Output the [X, Y] coordinate of the center of the cell containing the given text.  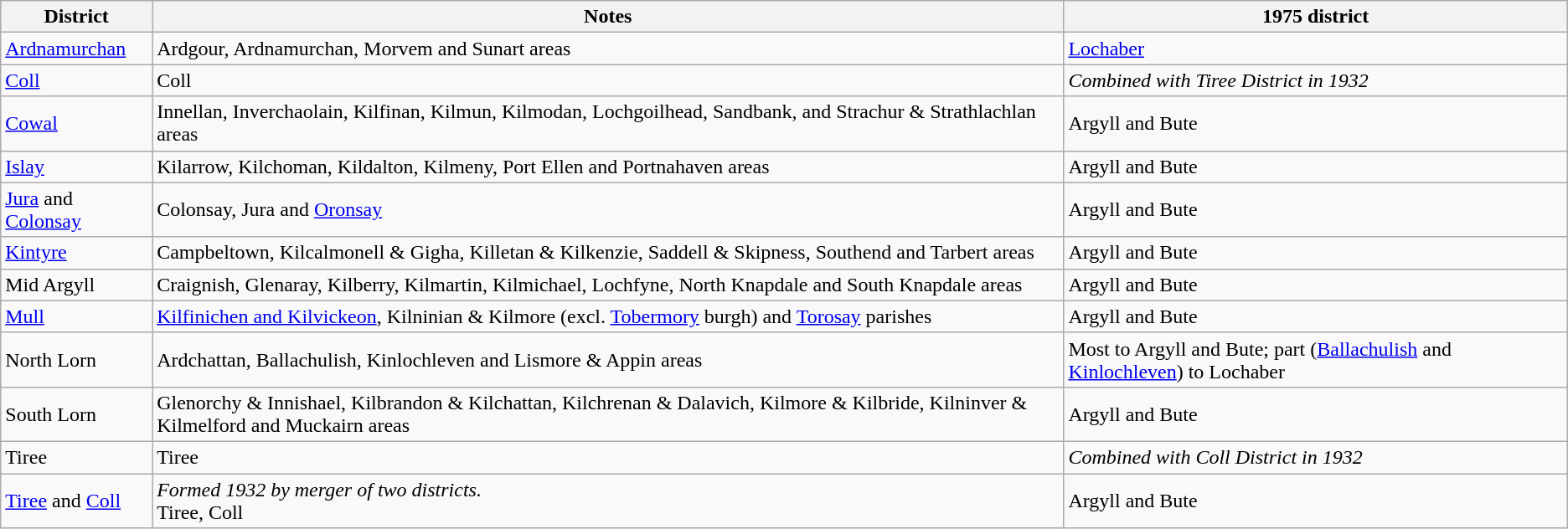
Most to Argyll and Bute; part (Ballachulish and Kinlochleven) to Lochaber [1315, 360]
1975 district [1315, 17]
Craignish, Glenaray, Kilberry, Kilmartin, Kilmichael, Lochfyne, North Knapdale and South Knapdale areas [608, 285]
Campbeltown, Kilcalmonell & Gigha, Killetan & Kilkenzie, Saddell & Skipness, Southend and Tarbert areas [608, 253]
Notes [608, 17]
Kilfinichen and Kilvickeon, Kilninian & Kilmore (excl. Tobermory burgh) and Torosay parishes [608, 316]
District [77, 17]
Lochaber [1315, 49]
Mull [77, 316]
Mid Argyll [77, 285]
South Lorn [77, 413]
Islay [77, 167]
Ardgour, Ardnamurchan, Morvem and Sunart areas [608, 49]
Ardnamurchan [77, 49]
Cowal [77, 124]
Kilarrow, Kilchoman, Kildalton, Kilmeny, Port Ellen and Portnahaven areas [608, 167]
Innellan, Inverchaolain, Kilfinan, Kilmun, Kilmodan, Lochgoilhead, Sandbank, and Strachur & Strathlachlan areas [608, 124]
Formed 1932 by merger of two districts.Tiree, Coll [608, 501]
Tiree and Coll [77, 501]
North Lorn [77, 360]
Kintyre [77, 253]
Combined with Tiree District in 1932 [1315, 80]
Glenorchy & Innishael, Kilbrandon & Kilchattan, Kilchrenan & Dalavich, Kilmore & Kilbride, Kilninver & Kilmelford and Muckairn areas [608, 413]
Combined with Coll District in 1932 [1315, 457]
Jura and Colonsay [77, 209]
Colonsay, Jura and Oronsay [608, 209]
Ardchattan, Ballachulish, Kinlochleven and Lismore & Appin areas [608, 360]
